Detect which cell encompasses the target text, then output its (X, Y) center coordinate. 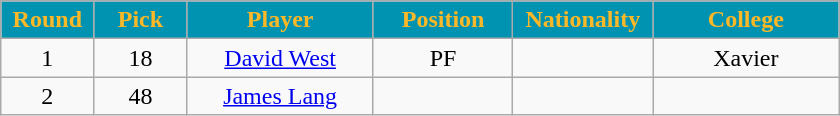
PF (443, 58)
Player (280, 20)
18 (140, 58)
Pick (140, 20)
Nationality (583, 20)
2 (48, 96)
1 (48, 58)
48 (140, 96)
James Lang (280, 96)
Round (48, 20)
David West (280, 58)
Xavier (746, 58)
Position (443, 20)
College (746, 20)
